Find where the given text appears and provide that cell's center as (X, Y) coordinate. 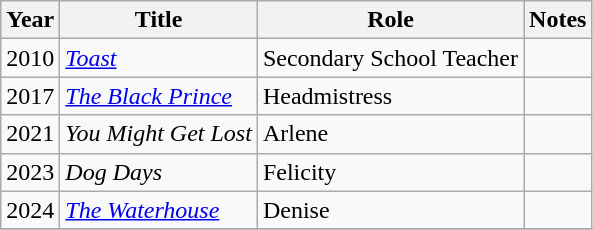
The Waterhouse (159, 210)
2017 (30, 96)
Headmistress (390, 96)
Denise (390, 210)
You Might Get Lost (159, 134)
The Black Prince (159, 96)
Felicity (390, 172)
Notes (558, 20)
Title (159, 20)
2024 (30, 210)
Toast (159, 58)
Role (390, 20)
2023 (30, 172)
Year (30, 20)
Dog Days (159, 172)
Arlene (390, 134)
2021 (30, 134)
Secondary School Teacher (390, 58)
2010 (30, 58)
